Detect which cell encompasses the target text, then output its (x, y) center coordinate. 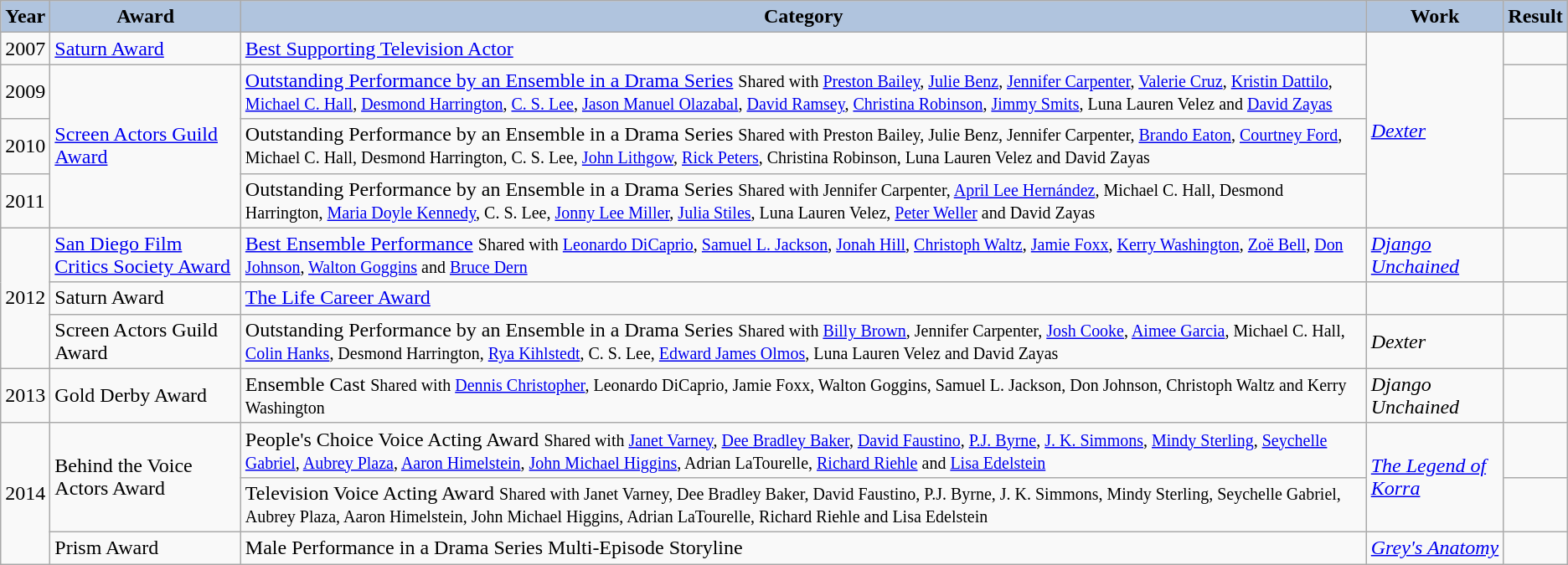
Gold Derby Award (146, 395)
The Life Career Award (803, 298)
2010 (25, 146)
The Legend of Korra (1435, 477)
Prism Award (146, 547)
Result (1535, 17)
Male Performance in a Drama Series Multi-Episode Storyline (803, 547)
2013 (25, 395)
2012 (25, 298)
2009 (25, 92)
Best Supporting Television Actor (803, 49)
2007 (25, 49)
2014 (25, 493)
Category (803, 17)
San Diego Film Critics Society Award (146, 254)
Award (146, 17)
Work (1435, 17)
Behind the Voice Actors Award (146, 477)
2011 (25, 201)
Grey's Anatomy (1435, 547)
Year (25, 17)
